Scan for the cell matching the given text and deliver its (X, Y) coordinate at center. 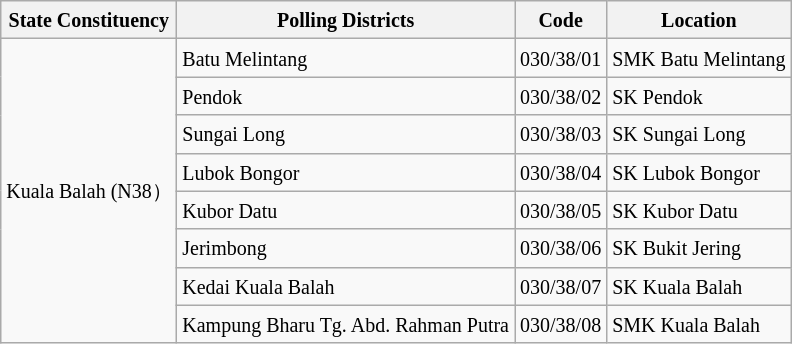
State Constituency (89, 20)
030/38/03 (561, 134)
Polling Districts (346, 20)
030/38/05 (561, 210)
Location (699, 20)
030/38/04 (561, 172)
SK Sungai Long (699, 134)
030/38/07 (561, 286)
SK Kuala Balah (699, 286)
Batu Melintang (346, 58)
030/38/01 (561, 58)
Code (561, 20)
Jerimbong (346, 248)
Sungai Long (346, 134)
Kampung Bharu Tg. Abd. Rahman Putra (346, 324)
Kubor Datu (346, 210)
SK Bukit Jering (699, 248)
Lubok Bongor (346, 172)
SMK Kuala Balah (699, 324)
030/38/02 (561, 96)
SK Pendok (699, 96)
030/38/08 (561, 324)
SK Lubok Bongor (699, 172)
SMK Batu Melintang (699, 58)
Kedai Kuala Balah (346, 286)
Pendok (346, 96)
SK Kubor Datu (699, 210)
Kuala Balah (N38） (89, 191)
030/38/06 (561, 248)
